From the cell containing the given text, extract its center point as [X, Y] coordinate. 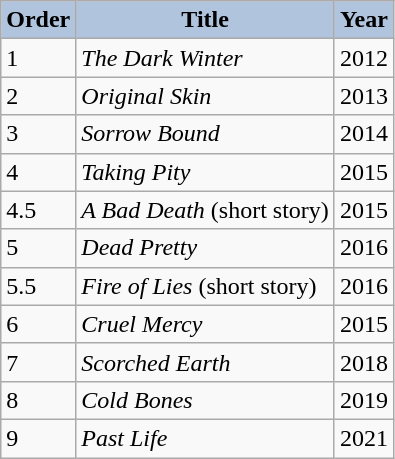
Order [38, 20]
2012 [364, 58]
2014 [364, 134]
Fire of Lies (short story) [206, 286]
Title [206, 20]
The Dark Winter [206, 58]
4 [38, 172]
2013 [364, 96]
3 [38, 134]
6 [38, 324]
Scorched Earth [206, 362]
Original Skin [206, 96]
Cruel Mercy [206, 324]
8 [38, 400]
1 [38, 58]
9 [38, 438]
Taking Pity [206, 172]
Cold Bones [206, 400]
2 [38, 96]
Sorrow Bound [206, 134]
2018 [364, 362]
A Bad Death (short story) [206, 210]
Past Life [206, 438]
2021 [364, 438]
5.5 [38, 286]
Year [364, 20]
7 [38, 362]
4.5 [38, 210]
Dead Pretty [206, 248]
5 [38, 248]
2019 [364, 400]
